Locate the cell with the specified text and output its (X, Y) center coordinate. 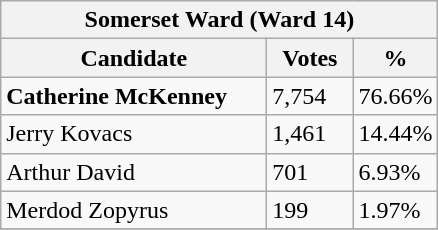
14.44% (396, 134)
701 (310, 172)
% (396, 58)
76.66% (396, 96)
199 (310, 210)
Votes (310, 58)
7,754 (310, 96)
Candidate (134, 58)
1.97% (396, 210)
Somerset Ward (Ward 14) (220, 20)
6.93% (396, 172)
1,461 (310, 134)
Jerry Kovacs (134, 134)
Arthur David (134, 172)
Merdod Zopyrus (134, 210)
Catherine McKenney (134, 96)
